Locate the cell with the specified text and output its (x, y) center coordinate. 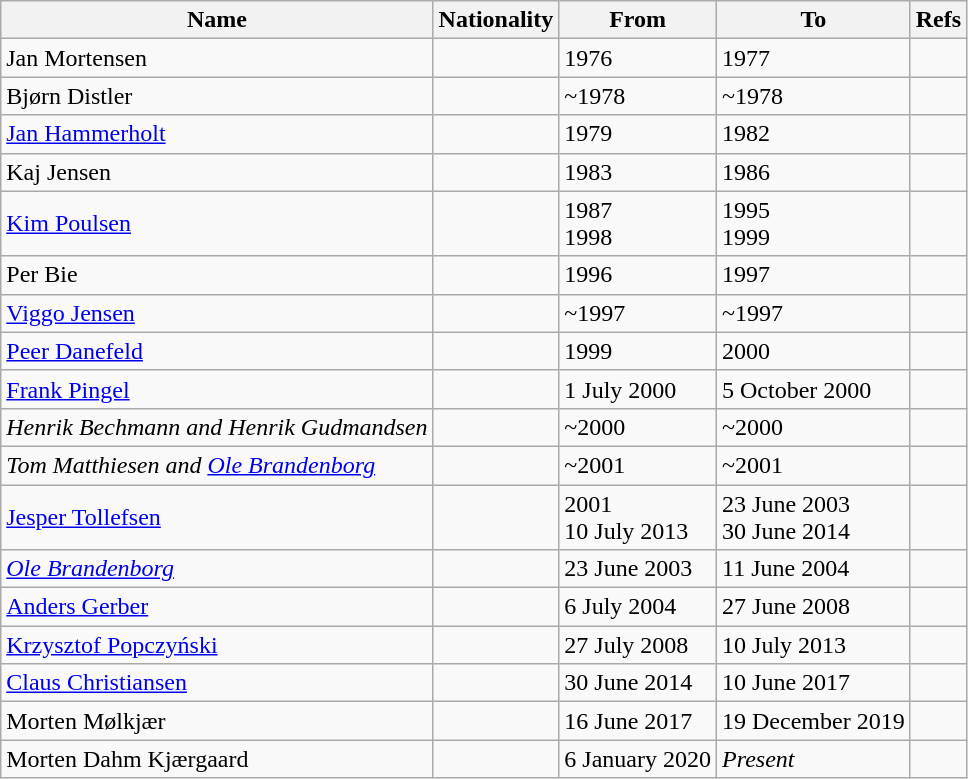
To (814, 20)
10 July 2013 (814, 645)
Kim Poulsen (217, 224)
1 July 2000 (638, 389)
Present (814, 759)
Refs (938, 20)
200110 July 2013 (638, 516)
1979 (638, 134)
6 January 2020 (638, 759)
Jan Hammerholt (217, 134)
Bjørn Distler (217, 96)
Name (217, 20)
1977 (814, 58)
6 July 2004 (638, 607)
1986 (814, 172)
From (638, 20)
11 June 2004 (814, 569)
Viggo Jensen (217, 313)
Jan Mortensen (217, 58)
1983 (638, 172)
16 June 2017 (638, 721)
30 June 2014 (638, 683)
1996 (638, 275)
Nationality (496, 20)
Ole Brandenborg (217, 569)
19 December 2019 (814, 721)
Morten Dahm Kjærgaard (217, 759)
Henrik Bechmann and Henrik Gudmandsen (217, 427)
10 June 2017 (814, 683)
Kaj Jensen (217, 172)
Per Bie (217, 275)
1976 (638, 58)
Claus Christiansen (217, 683)
1997 (814, 275)
Frank Pingel (217, 389)
Krzysztof Popczyński (217, 645)
1999 (638, 351)
27 June 2008 (814, 607)
1982 (814, 134)
Peer Danefeld (217, 351)
27 July 2008 (638, 645)
19871998 (638, 224)
5 October 2000 (814, 389)
23 June 200330 June 2014 (814, 516)
Tom Matthiesen and Ole Brandenborg (217, 465)
Jesper Tollefsen (217, 516)
Morten Mølkjær (217, 721)
19951999 (814, 224)
2000 (814, 351)
23 June 2003 (638, 569)
Anders Gerber (217, 607)
